Provide the (x, y) coordinate of the cell's center where the given text is located.  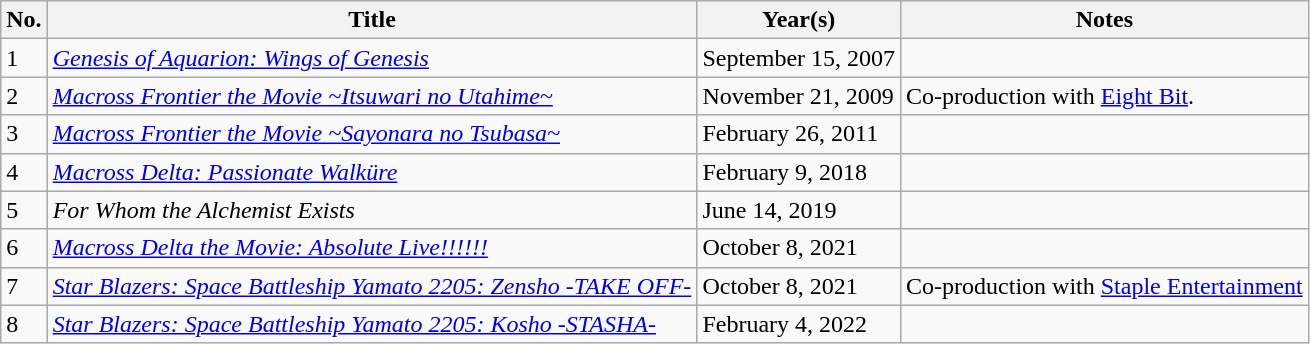
5 (24, 210)
November 21, 2009 (799, 96)
September 15, 2007 (799, 58)
Co-production with Eight Bit. (1105, 96)
June 14, 2019 (799, 210)
February 4, 2022 (799, 324)
Macross Frontier the Movie ~Sayonara no Tsubasa~ (372, 134)
Notes (1105, 20)
Macross Delta: Passionate Walküre (372, 172)
February 9, 2018 (799, 172)
7 (24, 286)
8 (24, 324)
3 (24, 134)
Star Blazers: Space Battleship Yamato 2205: Zensho -TAKE OFF- (372, 286)
Macross Frontier the Movie ~Itsuwari no Utahime~ (372, 96)
4 (24, 172)
6 (24, 248)
Co-production with Staple Entertainment (1105, 286)
Title (372, 20)
For Whom the Alchemist Exists (372, 210)
2 (24, 96)
Star Blazers: Space Battleship Yamato 2205: Kosho -STASHA- (372, 324)
1 (24, 58)
Genesis of Aquarion: Wings of Genesis (372, 58)
February 26, 2011 (799, 134)
No. (24, 20)
Year(s) (799, 20)
Macross Delta the Movie: Absolute Live!!!!!! (372, 248)
